For the text-containing cell, return its midpoint in (x, y) coordinate format. 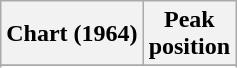
Peakposition (189, 34)
Chart (1964) (72, 34)
